Scan for the cell matching the given text and deliver its (X, Y) coordinate at center. 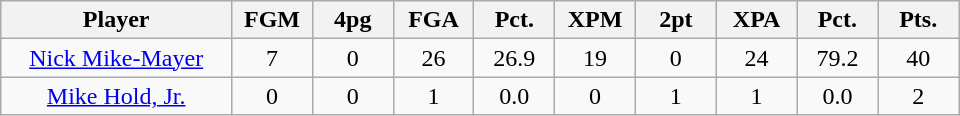
FGM (272, 20)
Player (116, 20)
FGA (434, 20)
2 (918, 96)
2pt (676, 20)
7 (272, 58)
Mike Hold, Jr. (116, 96)
26.9 (514, 58)
XPM (596, 20)
Nick Mike-Mayer (116, 58)
4pg (352, 20)
26 (434, 58)
19 (596, 58)
XPA (756, 20)
79.2 (838, 58)
40 (918, 58)
24 (756, 58)
Pts. (918, 20)
